Find where the given text appears and provide that cell's center as (x, y) coordinate. 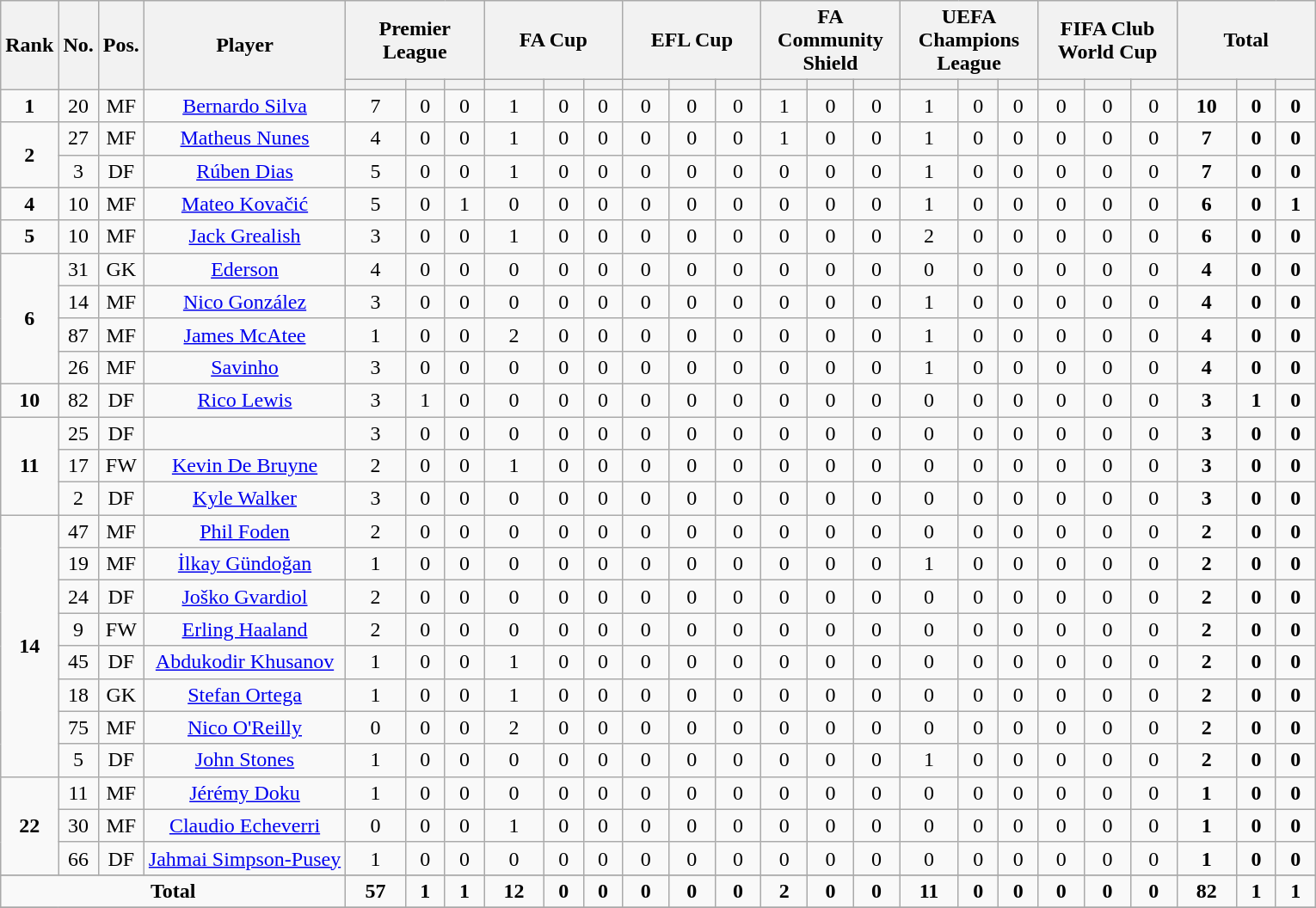
Phil Foden (244, 531)
87 (78, 334)
57 (376, 891)
31 (78, 269)
Pos. (120, 45)
FA Cup (554, 40)
27 (78, 138)
26 (78, 367)
Player (244, 45)
Jack Grealish (244, 236)
Claudio Echeverri (244, 825)
Bernardo Silva (244, 106)
Rico Lewis (244, 400)
47 (78, 531)
22 (29, 825)
24 (78, 597)
9 (78, 629)
FIFA Club World Cup (1108, 40)
Kyle Walker (244, 499)
Jérémy Doku (244, 793)
75 (78, 727)
Kevin De Bruyne (244, 466)
Savinho (244, 367)
Abdukodir Khusanov (244, 662)
Nico O'Reilly (244, 727)
Erling Haaland (244, 629)
James McAtee (244, 334)
Matheus Nunes (244, 138)
45 (78, 662)
UEFA Champions League (969, 40)
Rúben Dias (244, 171)
66 (78, 858)
18 (78, 695)
Mateo Kovačić (244, 204)
Jahmai Simpson-Pusey (244, 858)
Ederson (244, 269)
Premier League (415, 40)
Rank (29, 45)
Joško Gvardiol (244, 597)
19 (78, 564)
20 (78, 106)
17 (78, 466)
EFL Cup (692, 40)
No. (78, 45)
Nico González (244, 302)
30 (78, 825)
25 (78, 433)
İlkay Gündoğan (244, 564)
FA Community Shield (831, 40)
12 (514, 891)
John Stones (244, 760)
Stefan Ortega (244, 695)
